Capture the cell that displays the provided text and extract its [X, Y] central coordinate. 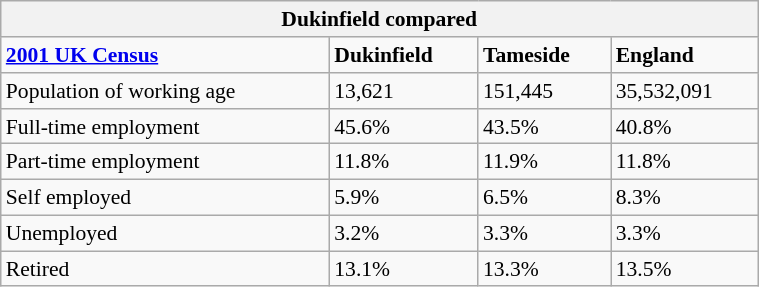
13.3% [544, 269]
151,445 [544, 91]
Self employed [165, 197]
11.9% [544, 162]
13,621 [404, 91]
Dukinfield compared [380, 19]
13.1% [404, 269]
6.5% [544, 197]
40.8% [684, 126]
Population of working age [165, 91]
Dukinfield [404, 55]
35,532,091 [684, 91]
Full-time employment [165, 126]
Part-time employment [165, 162]
Tameside [544, 55]
3.2% [404, 233]
13.5% [684, 269]
2001 UK Census [165, 55]
5.9% [404, 197]
Unemployed [165, 233]
43.5% [544, 126]
Retired [165, 269]
England [684, 55]
45.6% [404, 126]
8.3% [684, 197]
